Scan for the cell matching the given text and deliver its (x, y) coordinate at center. 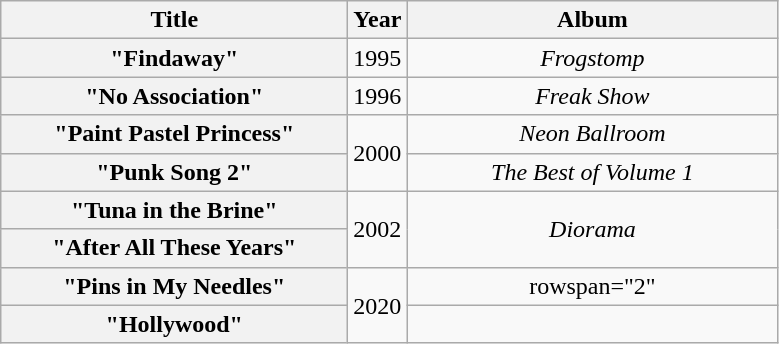
1996 (378, 96)
Title (174, 20)
"Paint Pastel Princess" (174, 134)
"Findaway" (174, 58)
2002 (378, 229)
The Best of Volume 1 (592, 172)
Neon Ballroom (592, 134)
Year (378, 20)
"No Association" (174, 96)
Frogstomp (592, 58)
"Pins in My Needles" (174, 286)
"Hollywood" (174, 324)
2020 (378, 305)
"Punk Song 2" (174, 172)
rowspan="2" (592, 286)
1995 (378, 58)
Album (592, 20)
"After All These Years" (174, 248)
2000 (378, 153)
Diorama (592, 229)
Freak Show (592, 96)
"Tuna in the Brine" (174, 210)
